Return [x, y] of the center of cell containing provided text 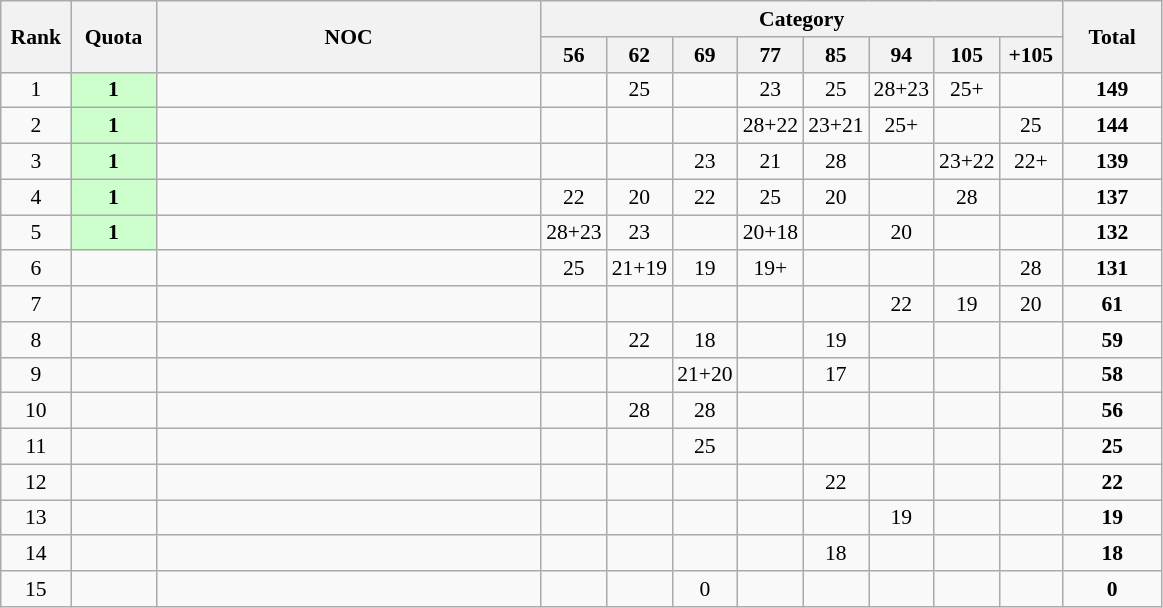
21 [770, 162]
6 [36, 269]
15 [36, 589]
28+22 [770, 126]
7 [36, 304]
23+22 [966, 162]
131 [1112, 269]
137 [1112, 197]
62 [640, 55]
17 [836, 375]
5 [36, 233]
23+21 [836, 126]
61 [1112, 304]
10 [36, 411]
11 [36, 447]
8 [36, 340]
22+ [1032, 162]
2 [36, 126]
85 [836, 55]
105 [966, 55]
21+20 [704, 375]
3 [36, 162]
59 [1112, 340]
14 [36, 554]
20+18 [770, 233]
12 [36, 482]
+105 [1032, 55]
94 [902, 55]
149 [1112, 90]
Category [802, 19]
132 [1112, 233]
4 [36, 197]
21+19 [640, 269]
144 [1112, 126]
77 [770, 55]
Quota [114, 36]
13 [36, 518]
69 [704, 55]
19+ [770, 269]
NOC [348, 36]
58 [1112, 375]
Rank [36, 36]
139 [1112, 162]
9 [36, 375]
Total [1112, 36]
